Search for the cell housing the specified text and yield its (X, Y) center coordinate. 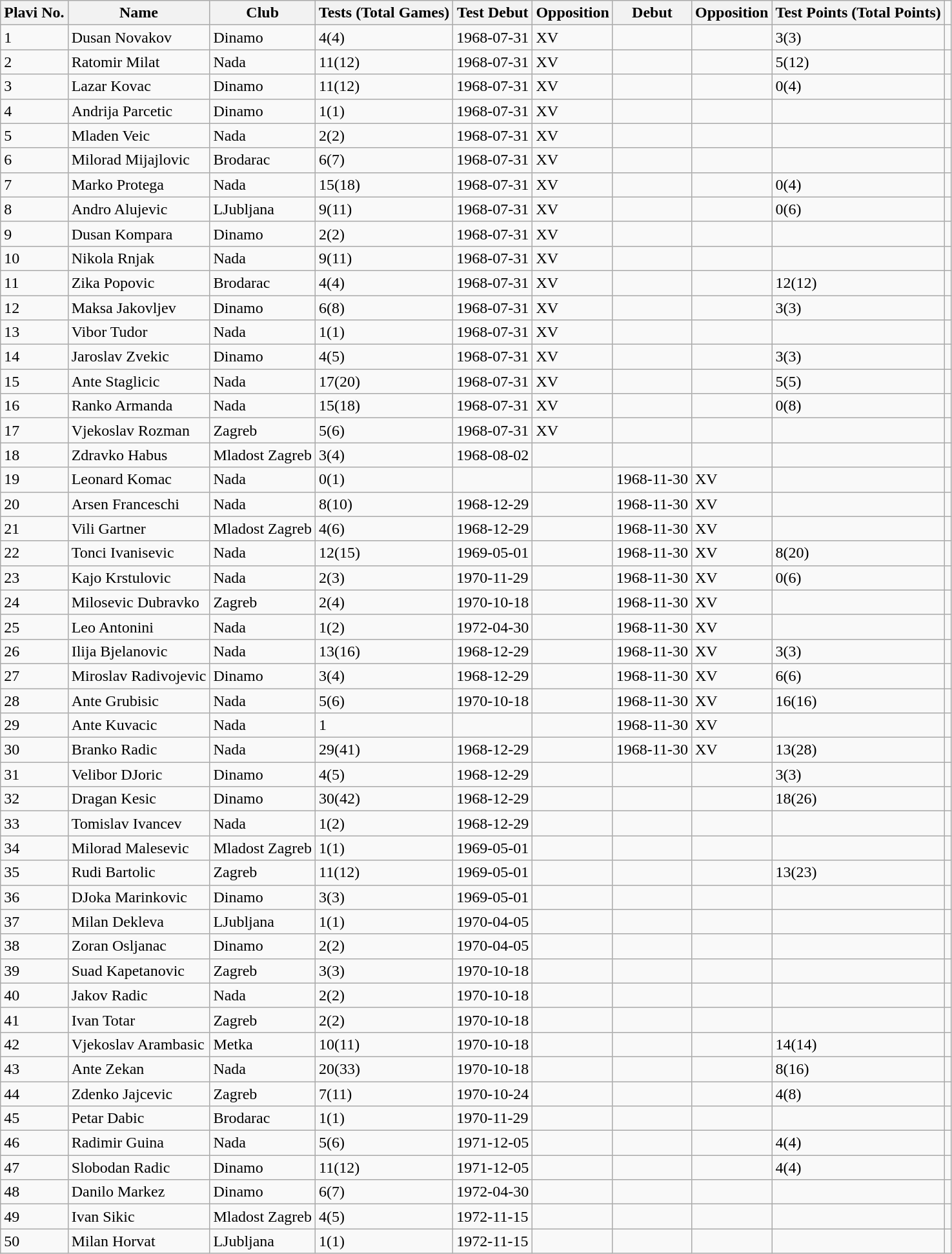
Tests (Total Games) (385, 13)
Milan Horvat (139, 1241)
Plavi No. (34, 13)
Petar Dabic (139, 1118)
Zika Popovic (139, 283)
Ante Kuvacic (139, 725)
4 (34, 111)
14(14) (858, 1044)
Ranko Armanda (139, 406)
5(5) (858, 381)
Vili Gartner (139, 529)
1968-08-02 (493, 455)
27 (34, 676)
Dragan Kesic (139, 799)
12 (34, 308)
Ratomir Milat (139, 62)
22 (34, 553)
Andro Alujevic (139, 209)
4(8) (858, 1094)
2(3) (385, 578)
34 (34, 848)
Jakov Radic (139, 995)
2(4) (385, 602)
Branko Radic (139, 750)
Andrija Parcetic (139, 111)
36 (34, 897)
3 (34, 86)
12(12) (858, 283)
40 (34, 995)
9 (34, 234)
48 (34, 1192)
45 (34, 1118)
Ante Zekan (139, 1069)
Miroslav Radivojevic (139, 676)
8(16) (858, 1069)
21 (34, 529)
49 (34, 1217)
41 (34, 1020)
17 (34, 430)
6 (34, 160)
DJoka Marinkovic (139, 897)
Club (263, 13)
Milan Dekleva (139, 922)
Ante Staglicic (139, 381)
35 (34, 873)
20 (34, 504)
Kajo Krstulovic (139, 578)
Zdenko Jajcevic (139, 1094)
15 (34, 381)
2 (34, 62)
Radimir Guina (139, 1143)
43 (34, 1069)
32 (34, 799)
Zoran Osljanac (139, 946)
16 (34, 406)
Marko Protega (139, 185)
20(33) (385, 1069)
37 (34, 922)
Zdravko Habus (139, 455)
Nikola Rnjak (139, 258)
30(42) (385, 799)
Danilo Markez (139, 1192)
Rudi Bartolic (139, 873)
Tomislav Ivancev (139, 824)
Leonard Komac (139, 480)
5 (34, 136)
47 (34, 1168)
Vjekoslav Rozman (139, 430)
30 (34, 750)
17(20) (385, 381)
13(28) (858, 750)
Test Debut (493, 13)
39 (34, 971)
Vibor Tudor (139, 332)
8(10) (385, 504)
29(41) (385, 750)
Milosevic Dubravko (139, 602)
33 (34, 824)
Velibor DJoric (139, 774)
24 (34, 602)
6(6) (858, 676)
19 (34, 480)
10 (34, 258)
Maksa Jakovljev (139, 308)
10(11) (385, 1044)
Test Points (Total Points) (858, 13)
28 (34, 700)
7(11) (385, 1094)
42 (34, 1044)
Mladen Veic (139, 136)
Leo Antonini (139, 627)
Jaroslav Zvekic (139, 357)
8 (34, 209)
4(6) (385, 529)
50 (34, 1241)
46 (34, 1143)
44 (34, 1094)
18 (34, 455)
38 (34, 946)
1970-10-24 (493, 1094)
31 (34, 774)
Ivan Totar (139, 1020)
18(26) (858, 799)
13(23) (858, 873)
11 (34, 283)
Ante Grubisic (139, 700)
Dusan Kompara (139, 234)
Ilija Bjelanovic (139, 651)
Ivan Sikic (139, 1217)
13 (34, 332)
0(1) (385, 480)
Vjekoslav Arambasic (139, 1044)
Name (139, 13)
5(12) (858, 62)
Metka (263, 1044)
Debut (652, 13)
Lazar Kovac (139, 86)
26 (34, 651)
12(15) (385, 553)
Tonci Ivanisevic (139, 553)
Milorad Mijajlovic (139, 160)
8(20) (858, 553)
29 (34, 725)
6(8) (385, 308)
Slobodan Radic (139, 1168)
Suad Kapetanovic (139, 971)
0(8) (858, 406)
16(16) (858, 700)
Arsen Franceschi (139, 504)
14 (34, 357)
13(16) (385, 651)
7 (34, 185)
23 (34, 578)
25 (34, 627)
Milorad Malesevic (139, 848)
Dusan Novakov (139, 37)
